Locate the cell with the specified text and output its [X, Y] center coordinate. 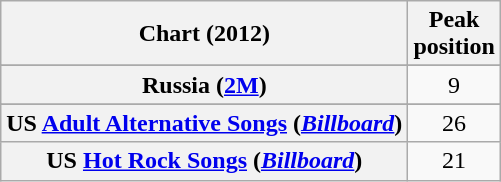
9 [454, 85]
26 [454, 123]
US Hot Rock Songs (Billboard) [204, 161]
21 [454, 161]
US Adult Alternative Songs (Billboard) [204, 123]
Russia (2M) [204, 85]
Peakposition [454, 34]
Chart (2012) [204, 34]
